Determine the (x, y) coordinate at the center of the cell enclosing the given text.  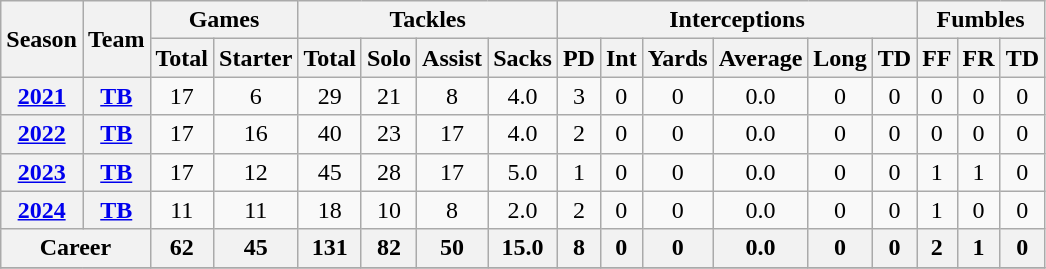
2022 (42, 134)
21 (388, 96)
2.0 (523, 210)
16 (256, 134)
Team (116, 39)
3 (578, 96)
FR (978, 58)
2024 (42, 210)
62 (182, 248)
Assist (452, 58)
18 (330, 210)
50 (452, 248)
Starter (256, 58)
Interceptions (736, 20)
131 (330, 248)
FF (937, 58)
Long (840, 58)
Games (224, 20)
82 (388, 248)
Average (760, 58)
2021 (42, 96)
28 (388, 172)
12 (256, 172)
5.0 (523, 172)
15.0 (523, 248)
6 (256, 96)
PD (578, 58)
29 (330, 96)
Fumbles (981, 20)
Solo (388, 58)
Career (76, 248)
Int (621, 58)
Sacks (523, 58)
10 (388, 210)
Yards (678, 58)
40 (330, 134)
23 (388, 134)
2023 (42, 172)
Season (42, 39)
Tackles (428, 20)
